Find where the given text appears and provide that cell's center as (x, y) coordinate. 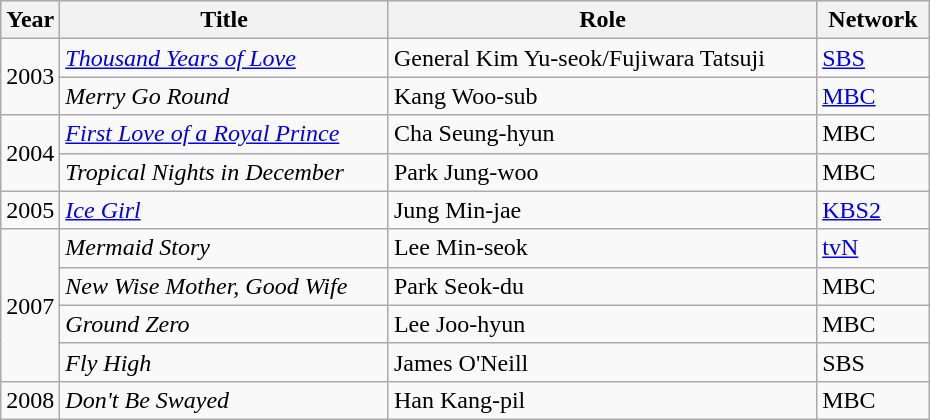
2008 (30, 400)
James O'Neill (602, 362)
2004 (30, 153)
Mermaid Story (224, 248)
tvN (874, 248)
First Love of a Royal Prince (224, 134)
Han Kang-pil (602, 400)
Park Jung-woo (602, 172)
Kang Woo-sub (602, 96)
Lee Min-seok (602, 248)
Merry Go Round (224, 96)
Ice Girl (224, 210)
Title (224, 20)
2005 (30, 210)
Cha Seung-hyun (602, 134)
2003 (30, 77)
Ground Zero (224, 324)
New Wise Mother, Good Wife (224, 286)
Tropical Nights in December (224, 172)
Lee Joo-hyun (602, 324)
KBS2 (874, 210)
Don't Be Swayed (224, 400)
Year (30, 20)
Network (874, 20)
Park Seok-du (602, 286)
Role (602, 20)
Fly High (224, 362)
Jung Min-jae (602, 210)
Thousand Years of Love (224, 58)
2007 (30, 305)
General Kim Yu-seok/Fujiwara Tatsuji (602, 58)
